Output the (X, Y) coordinate of the center of the cell containing the given text.  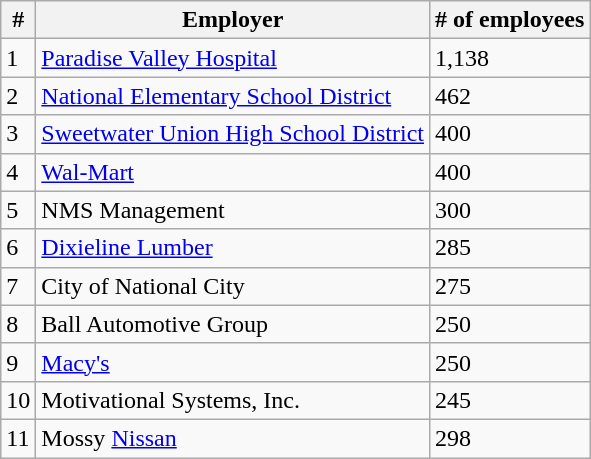
City of National City (233, 286)
Sweetwater Union High School District (233, 134)
2 (18, 96)
4 (18, 172)
275 (509, 286)
# of employees (509, 20)
245 (509, 400)
285 (509, 248)
Mossy Nissan (233, 438)
6 (18, 248)
# (18, 20)
Macy's (233, 362)
Ball Automotive Group (233, 324)
10 (18, 400)
5 (18, 210)
300 (509, 210)
Motivational Systems, Inc. (233, 400)
NMS Management (233, 210)
1 (18, 58)
Dixieline Lumber (233, 248)
298 (509, 438)
9 (18, 362)
462 (509, 96)
11 (18, 438)
National Elementary School District (233, 96)
3 (18, 134)
7 (18, 286)
Wal-Mart (233, 172)
Employer (233, 20)
Paradise Valley Hospital (233, 58)
8 (18, 324)
1,138 (509, 58)
